Return the [X, Y] coordinate for the center point of the cell that contains the specified text.  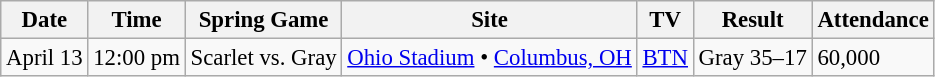
BTN [665, 58]
Site [490, 20]
Scarlet vs. Gray [264, 58]
Time [136, 20]
60,000 [873, 58]
Spring Game [264, 20]
Ohio Stadium • Columbus, OH [490, 58]
Date [44, 20]
Result [752, 20]
TV [665, 20]
April 13 [44, 58]
Attendance [873, 20]
12:00 pm [136, 58]
Gray 35–17 [752, 58]
